Return the (X, Y) coordinate for the center point of the cell that contains the specified text.  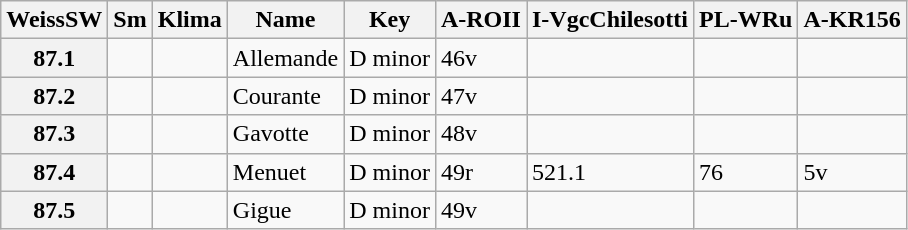
87.3 (54, 134)
48v (480, 134)
Allemande (285, 58)
A-KR156 (852, 20)
A-ROII (480, 20)
WeissSW (54, 20)
I-VgcChilesotti (610, 20)
Gigue (285, 210)
47v (480, 96)
Menuet (285, 172)
Key (390, 20)
Gavotte (285, 134)
49r (480, 172)
Klima (190, 20)
87.2 (54, 96)
Name (285, 20)
76 (746, 172)
5v (852, 172)
PL-WRu (746, 20)
87.5 (54, 210)
87.1 (54, 58)
521.1 (610, 172)
Courante (285, 96)
Sm (130, 20)
87.4 (54, 172)
46v (480, 58)
49v (480, 210)
